Capture the cell that displays the provided text and extract its (x, y) central coordinate. 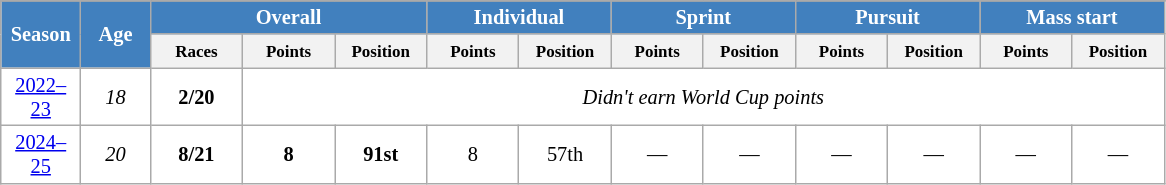
Races (196, 51)
Didn't earn World Cup points (703, 97)
2024–25 (41, 154)
Overall (288, 17)
Mass start (1072, 17)
Individual (519, 17)
2022–23 (41, 97)
Sprint (703, 17)
20 (116, 154)
Age (116, 34)
2/20 (196, 97)
91st (381, 154)
Season (41, 34)
57th (565, 154)
18 (116, 97)
8/21 (196, 154)
Pursuit (887, 17)
